Locate the cell with the specified text and output its [x, y] center coordinate. 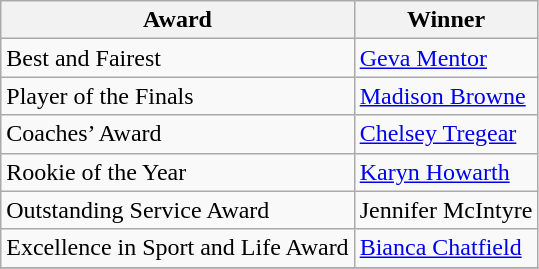
Coaches’ Award [178, 134]
Award [178, 20]
Madison Browne [446, 96]
Chelsey Tregear [446, 134]
Winner [446, 20]
Best and Fairest [178, 58]
Geva Mentor [446, 58]
Rookie of the Year [178, 172]
Bianca Chatfield [446, 248]
Karyn Howarth [446, 172]
Jennifer McIntyre [446, 210]
Excellence in Sport and Life Award [178, 248]
Outstanding Service Award [178, 210]
Player of the Finals [178, 96]
